Search for the cell housing the specified text and yield its (x, y) center coordinate. 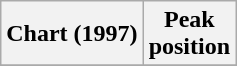
Peakposition (189, 34)
Chart (1997) (72, 34)
